Output the [X, Y] coordinate of the center of the cell containing the given text.  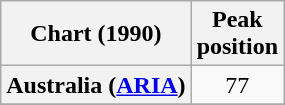
Australia (ARIA) [96, 85]
Peakposition [237, 34]
77 [237, 85]
Chart (1990) [96, 34]
